Identify which cell holds the provided text, then report its (x, y) central coordinate. 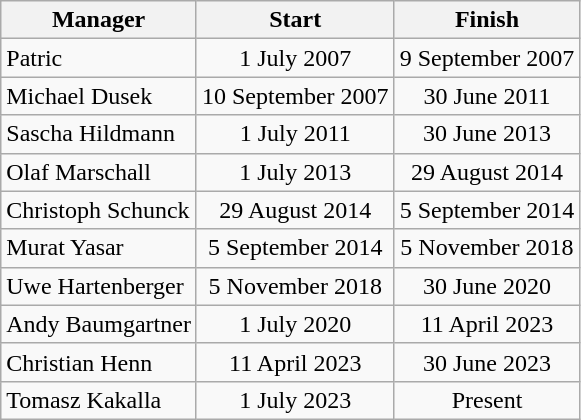
1 July 2011 (295, 134)
Patric (99, 58)
1 July 2007 (295, 58)
Manager (99, 20)
Michael Dusek (99, 96)
Olaf Marschall (99, 172)
30 June 2020 (487, 286)
30 June 2023 (487, 362)
1 July 2023 (295, 400)
Start (295, 20)
Christoph Schunck (99, 210)
1 July 2013 (295, 172)
Uwe Hartenberger (99, 286)
Sascha Hildmann (99, 134)
10 September 2007 (295, 96)
Andy Baumgartner (99, 324)
Murat Yasar (99, 248)
Tomasz Kakalla (99, 400)
1 July 2020 (295, 324)
Finish (487, 20)
Christian Henn (99, 362)
9 September 2007 (487, 58)
30 June 2013 (487, 134)
30 June 2011 (487, 96)
Present (487, 400)
